Extract the (x, y) coordinate from the center of the cell holding the provided text.  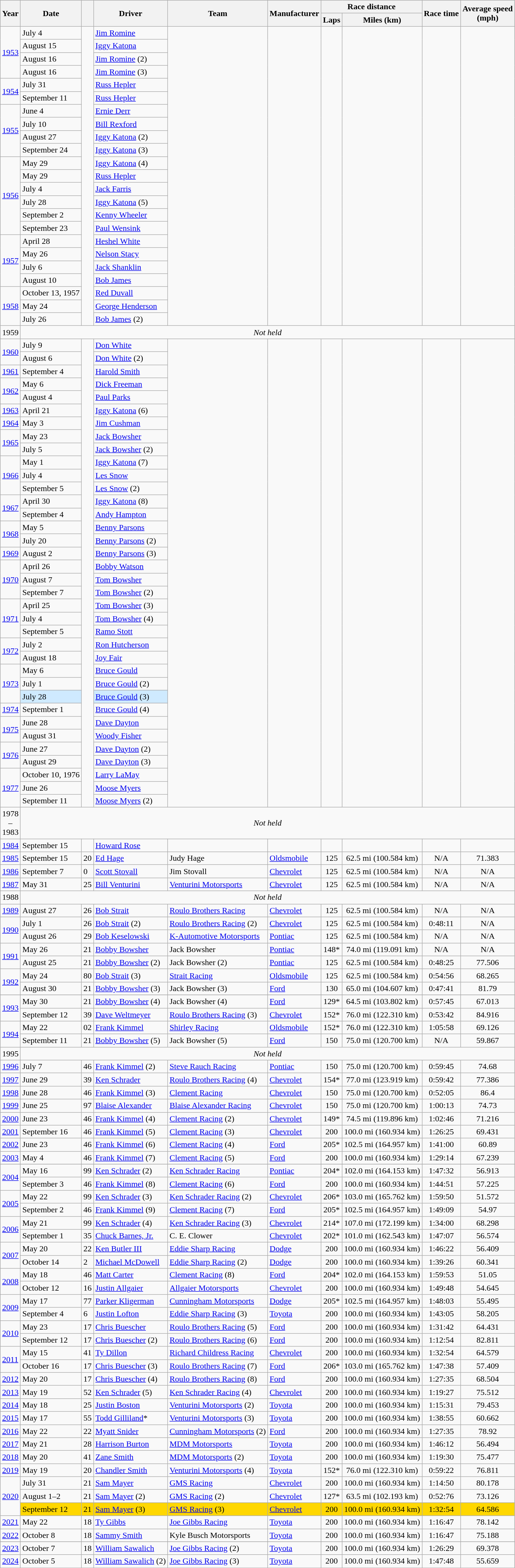
101.0 mi (162.543 km) (382, 1236)
Frank Kimmel (5) (131, 1132)
Judy Hage (218, 858)
April 25 (51, 606)
GMS Racing (218, 1483)
Justin Lofton (131, 1314)
Andy Hampton (131, 514)
Tom Bowsher (2) (131, 593)
July 6 (51, 267)
Frank Kimmel (2) (131, 1067)
1978–1983 (10, 823)
1954 (10, 91)
1:02:46 (441, 1119)
Matt Carter (131, 1275)
Blaise Alexander Racing (218, 1106)
2010 (10, 1333)
Benny Parsons (131, 527)
Date (51, 13)
Bruce Gould (3) (131, 697)
Dave Dayton (131, 723)
6 (88, 1314)
Clement Racing (5) (218, 1158)
1:41:00 (441, 1145)
154* (332, 1080)
August 10 (51, 280)
67.013 (488, 1001)
16 (88, 1288)
1:47:48 (441, 1561)
1992 (10, 982)
202* (332, 1236)
August 29 (51, 762)
Year (10, 13)
1953 (10, 52)
Jim Romine (2) (131, 59)
Kenny Wheeler (131, 215)
Clement Racing (6) (218, 1184)
May 4 (51, 1158)
1:34:00 (441, 1223)
86.4 (488, 1093)
0:48:25 (441, 962)
August 15 (51, 46)
April 28 (51, 241)
June 29 (51, 1080)
0:52:76 (441, 1496)
1958 (10, 306)
77 (88, 1301)
Bobby Bowsher (4) (131, 1001)
May 3 (51, 423)
Jim Romine (131, 33)
78.142 (488, 1522)
Chandler Smith (131, 1470)
August 1–2 (51, 1496)
Venturini Motorsports (2) (218, 1405)
Bobby Watson (131, 566)
Dick Freeman (131, 384)
August 30 (51, 988)
2002 (10, 1145)
Les Snow (131, 475)
Iggy Katona (131, 46)
Eddie Sharp Racing (3) (218, 1314)
1:47:38 (441, 1366)
Joe Gibbs Racing (218, 1522)
2001 (10, 1132)
May 30 (51, 1001)
1971 (10, 619)
2019 (10, 1470)
1986 (10, 871)
Roulo Brothers Racing (8) (218, 1379)
74.0 mi (119.091 km) (382, 949)
57.409 (488, 1366)
Iggy Katona (8) (131, 501)
Benny Parsons (3) (131, 553)
78.92 (488, 1431)
77.0 mi (123.919 km) (382, 1080)
Zane Smith (131, 1457)
2024 (10, 1561)
Sam Mayer (131, 1483)
Kyle Busch Motorsports (218, 1535)
GMS Racing (3) (218, 1509)
1976 (10, 755)
1:44:51 (441, 1184)
George Henderson (131, 306)
1:31:42 (441, 1327)
149* (332, 1119)
Frank Kimmel (131, 1028)
1:59:53 (441, 1275)
Ken Schrader Racing (2) (218, 1197)
Howard Rose (131, 845)
June 4 (51, 111)
1970 (10, 579)
July 20 (51, 540)
April 30 (51, 501)
August 26 (51, 936)
October 10, 1976 (51, 775)
1996 (10, 1067)
Jim Romine (3) (131, 72)
October 5 (51, 1561)
Roulo Brothers Racing (6) (218, 1340)
Ken Schrader Racing (4) (218, 1392)
1966 (10, 475)
July 10 (51, 124)
Bob Strait (3) (131, 975)
56.494 (488, 1444)
56.574 (488, 1236)
Ken Schrader (3) (131, 1197)
Joe Gibbs Racing (2) (218, 1548)
Scott Stovall (131, 871)
Paul Wensink (131, 228)
28 (88, 1444)
80 (88, 975)
William Sawalich (131, 1548)
02 (88, 1028)
Roulo Brothers Racing (7) (218, 1366)
54.645 (488, 1288)
Iggy Katona (2) (131, 137)
74.73 (488, 1106)
0:52:05 (441, 1093)
Venturini Motorsports (4) (218, 1470)
Les Snow (2) (131, 488)
127* (332, 1496)
August 18 (51, 658)
71.383 (488, 858)
September 3 (51, 1184)
2011 (10, 1359)
1:00:13 (441, 1106)
1973 (10, 684)
1:26:25 (441, 1132)
Frank Kimmel (9) (131, 1210)
2006 (10, 1229)
June 26 (51, 788)
107.0 mi (172.199 km) (382, 1223)
Ernie Derr (131, 111)
Roulo Brothers Racing (218, 910)
1:47:32 (441, 1171)
69.378 (488, 1548)
1977 (10, 788)
Parker Kligerman (131, 1301)
Eddie Sharp Racing (218, 1249)
1987 (10, 884)
1:38:55 (441, 1418)
Jack Shanklin (131, 267)
GMS Racing (2) (218, 1496)
Jack Farris (131, 189)
79.453 (488, 1405)
2008 (10, 1281)
2 (88, 1262)
1:49:09 (441, 1210)
Ken Schrader (4) (131, 1223)
0:54:56 (441, 975)
1974 (10, 710)
129* (332, 1001)
2023 (10, 1548)
May 5 (51, 527)
Don White (131, 345)
Bruce Gould (4) (131, 710)
1:05:58 (441, 1028)
Nelson Stacy (131, 254)
1:39:26 (441, 1262)
73.126 (488, 1496)
2016 (10, 1431)
82.811 (488, 1340)
Chris Buescher (3) (131, 1366)
55.495 (488, 1301)
Average speed(mph) (488, 13)
Ed Hage (131, 858)
75.188 (488, 1535)
September 23 (51, 228)
Bob Strait (2) (131, 923)
0:59:45 (441, 1067)
Tom Bowsher (3) (131, 606)
Bob James (131, 280)
Frank Kimmel (4) (131, 1119)
Bobby Bowsher (5) (131, 1041)
1955 (10, 130)
1956 (10, 196)
29 (88, 936)
Jack Bowsher (3) (218, 988)
Bobby Bowsher (3) (131, 988)
Cunningham Motorsports (2) (218, 1431)
May 1 (51, 462)
52 (88, 1392)
1961 (10, 371)
1:46:12 (441, 1444)
Manufacturer (294, 13)
Sammy Smith (131, 1535)
1959 (10, 332)
1988 (10, 897)
2021 (10, 1522)
K-Automotive Motorsports (218, 936)
Steve Rauch Racing (218, 1067)
2009 (10, 1307)
Bill Rexford (131, 124)
May 31 (51, 884)
Iggy Katona (6) (131, 410)
1:14:50 (441, 1483)
1972 (10, 651)
2018 (10, 1457)
Bobby Bowsher (2) (131, 962)
October 14 (51, 1262)
Bob Keselowski (131, 936)
Frank Kimmel (3) (131, 1093)
October 13, 1957 (51, 293)
0:48:11 (441, 923)
2007 (10, 1255)
C. E. Clower (218, 1236)
Allgaier Motorsports (218, 1288)
Iggy Katona (5) (131, 202)
Tom Bowsher (131, 580)
2015 (10, 1418)
1:19:27 (441, 1392)
1:43:05 (441, 1314)
Roulo Brothers Racing (3) (218, 1015)
Clement Racing (2) (218, 1119)
July 7 (51, 1067)
Ken Schrader (5) (131, 1392)
Bruce Gould (2) (131, 684)
William Sawalich (2) (131, 1561)
Chris Buescher (4) (131, 1379)
64.431 (488, 1327)
Chuck Barnes, Jr. (131, 1236)
1993 (10, 1008)
Ken Butler III (131, 1249)
Sam Mayer (2) (131, 1496)
Dave Dayton (2) (131, 749)
Dave Dayton (3) (131, 762)
Justin Boston (131, 1405)
35 (88, 1236)
Justin Allgaier (131, 1288)
June 25 (51, 1106)
Race time (441, 13)
68.298 (488, 1223)
Dave Weltmeyer (131, 1015)
Venturini Motorsports (218, 884)
1967 (10, 508)
Joe Gibbs Racing (3) (218, 1561)
Sam Mayer (3) (131, 1509)
2003 (10, 1158)
68.504 (488, 1379)
0:57:45 (441, 1001)
60.662 (488, 1418)
97 (88, 1106)
1960 (10, 352)
Harrison Burton (131, 1444)
76.811 (488, 1470)
Frank Kimmel (6) (131, 1145)
1:19:30 (441, 1457)
June 27 (51, 749)
Benny Parsons (2) (131, 540)
1:46:22 (441, 1249)
Ken Schrader Racing (218, 1171)
Clement Racing (8) (218, 1275)
September 16 (51, 1132)
Ron Hutcherson (131, 645)
October 8 (51, 1535)
2022 (10, 1535)
Clement Racing (218, 1093)
2005 (10, 1203)
Paul Parks (131, 397)
1957 (10, 261)
Roulo Brothers Racing (2) (218, 923)
1968 (10, 534)
1962 (10, 391)
81.79 (488, 988)
Bob Strait (131, 910)
1:29:14 (441, 1158)
1989 (10, 910)
May 15 (51, 1353)
1:59:50 (441, 1197)
MDM Motorsports (2) (218, 1457)
Larry LaMay (131, 775)
October 16 (51, 1366)
0:59:22 (441, 1470)
Roulo Brothers Racing (5) (218, 1327)
51.05 (488, 1275)
Race distance (372, 7)
Myatt Snider (131, 1431)
Clement Racing (4) (218, 1145)
57.225 (488, 1184)
1985 (10, 858)
1:26:29 (441, 1548)
August 31 (51, 736)
Frank Kimmel (7) (131, 1158)
64.586 (488, 1509)
Strait Racing (218, 975)
54.97 (488, 1210)
74.5 mi (119.896 km) (382, 1119)
Bobby Bowsher (131, 949)
Woody Fisher (131, 736)
2013 (10, 1392)
Iggy Katona (4) (131, 163)
July 2 (51, 645)
Roulo Brothers Racing (4) (218, 1080)
75.512 (488, 1392)
2004 (10, 1177)
Ty Dillon (131, 1353)
1997 (10, 1080)
Tom Bowsher (4) (131, 619)
64.579 (488, 1353)
Heshel White (131, 241)
Ken Schrader Racing (3) (218, 1223)
Ramo Stott (131, 632)
July 9 (51, 345)
80.178 (488, 1483)
1990 (10, 930)
2014 (10, 1405)
1:15:31 (441, 1405)
Jim Stovall (218, 871)
Jim Cushman (131, 423)
1991 (10, 956)
Iggy Katona (7) (131, 462)
64.5 mi (103.802 km) (382, 1001)
Bob James (2) (131, 319)
69.126 (488, 1028)
2020 (10, 1496)
Moose Myers (131, 788)
Eddie Sharp Racing (2) (218, 1262)
Moose Myers (2) (131, 801)
Miles (km) (382, 20)
August 2 (51, 553)
Venturini Motorsports (3) (218, 1418)
Clement Racing (7) (218, 1210)
1969 (10, 553)
56.409 (488, 1249)
214* (332, 1223)
Bill Venturini (131, 884)
1:48:03 (441, 1301)
August 25 (51, 962)
Joy Fair (131, 658)
Jack Bowsher (5) (218, 1041)
0:47:41 (441, 988)
October 12 (51, 1288)
68.265 (488, 975)
1975 (10, 729)
Frank Kimmel (8) (131, 1184)
71.216 (488, 1119)
Driver (131, 13)
2012 (10, 1379)
84.916 (488, 1015)
Clement Racing (3) (218, 1132)
August 4 (51, 397)
August 7 (51, 580)
Laps (332, 20)
77.386 (488, 1080)
59.867 (488, 1041)
August 6 (51, 358)
1999 (10, 1106)
67.239 (488, 1158)
Bruce Gould (131, 671)
60.341 (488, 1262)
74.68 (488, 1067)
July 26 (51, 319)
Ken Schrader (2) (131, 1171)
Blaise Alexander (131, 1106)
Don White (2) (131, 358)
Cunningham Motorsports (218, 1301)
1994 (10, 1034)
55 (88, 1418)
69.431 (488, 1132)
148* (332, 949)
Shirley Racing (218, 1028)
Ken Schrader (131, 1080)
July 5 (51, 449)
1:49:48 (441, 1288)
56.913 (488, 1171)
1:47:07 (441, 1236)
77.506 (488, 962)
Todd Gilliland* (131, 1418)
April 26 (51, 566)
September 24 (51, 150)
Michael McDowell (131, 1262)
1995 (10, 1054)
0:53:42 (441, 1015)
Chris Buescher (2) (131, 1340)
October 7 (51, 1548)
130 (332, 988)
Chris Buescher (131, 1327)
Jack Bowsher (4) (218, 1001)
0:59:42 (441, 1080)
Team (218, 13)
51.572 (488, 1197)
55.659 (488, 1561)
2017 (10, 1444)
1964 (10, 423)
Richard Childress Racing (218, 1353)
75.477 (488, 1457)
1:12:54 (441, 1340)
0 (88, 871)
Harold Smith (131, 371)
1998 (10, 1093)
65.0 mi (104.607 km) (382, 988)
1965 (10, 443)
May 16 (51, 1171)
58.205 (488, 1314)
63.5 mi (102.193 km) (382, 1496)
2000 (10, 1119)
Iggy Katona (3) (131, 150)
Red Duvall (131, 293)
60.89 (488, 1145)
Ty Gibbs (131, 1522)
MDM Motorsports (218, 1444)
1963 (10, 410)
1984 (10, 845)
April 21 (51, 410)
